For the text-containing cell, return its midpoint in (x, y) coordinate format. 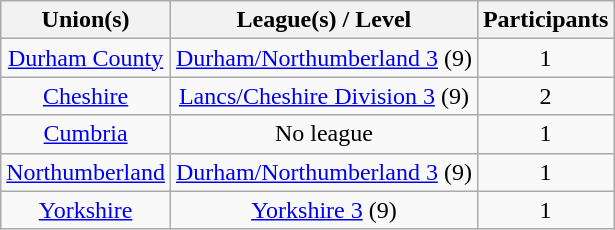
Yorkshire 3 (9) (324, 210)
Yorkshire (86, 210)
2 (545, 96)
Cheshire (86, 96)
Durham County (86, 58)
Cumbria (86, 134)
League(s) / Level (324, 20)
No league (324, 134)
Northumberland (86, 172)
Union(s) (86, 20)
Lancs/Cheshire Division 3 (9) (324, 96)
Participants (545, 20)
